For the text-containing cell, return its midpoint in [X, Y] coordinate format. 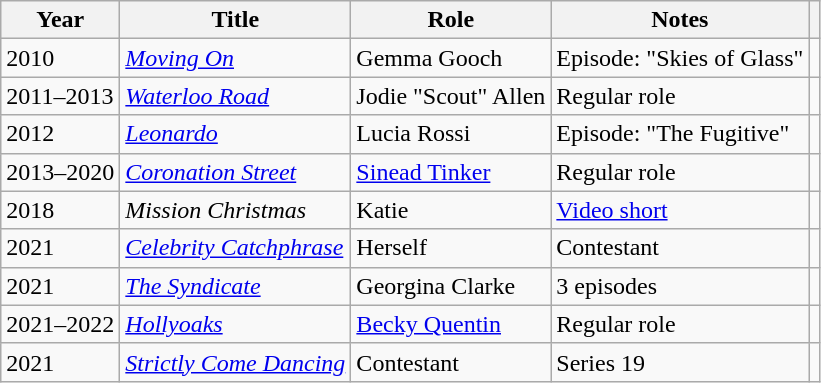
Role [451, 20]
2011–2013 [60, 96]
Lucia Rossi [451, 134]
Sinead Tinker [451, 172]
2018 [60, 210]
Title [236, 20]
Mission Christmas [236, 210]
Year [60, 20]
Waterloo Road [236, 96]
2012 [60, 134]
Notes [680, 20]
Coronation Street [236, 172]
2010 [60, 58]
Celebrity Catchphrase [236, 248]
Jodie "Scout" Allen [451, 96]
The Syndicate [236, 286]
Katie [451, 210]
Georgina Clarke [451, 286]
Hollyoaks [236, 324]
Gemma Gooch [451, 58]
Series 19 [680, 362]
Episode: "Skies of Glass" [680, 58]
3 episodes [680, 286]
Becky Quentin [451, 324]
Herself [451, 248]
Moving On [236, 58]
Episode: "The Fugitive" [680, 134]
Strictly Come Dancing [236, 362]
Video short [680, 210]
2013–2020 [60, 172]
2021–2022 [60, 324]
Leonardo [236, 134]
